Provide the (X, Y) coordinate of the cell's center where the given text is located.  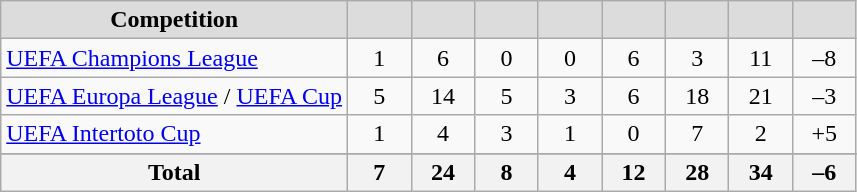
18 (697, 96)
Total (174, 172)
14 (443, 96)
2 (761, 134)
UEFA Europa League / UEFA Cup (174, 96)
–6 (825, 172)
–3 (825, 96)
8 (507, 172)
–8 (825, 58)
UEFA Champions League (174, 58)
+5 (825, 134)
UEFA Intertoto Cup (174, 134)
12 (634, 172)
28 (697, 172)
11 (761, 58)
34 (761, 172)
21 (761, 96)
24 (443, 172)
Competition (174, 20)
